For the text-containing cell, return its midpoint in (x, y) coordinate format. 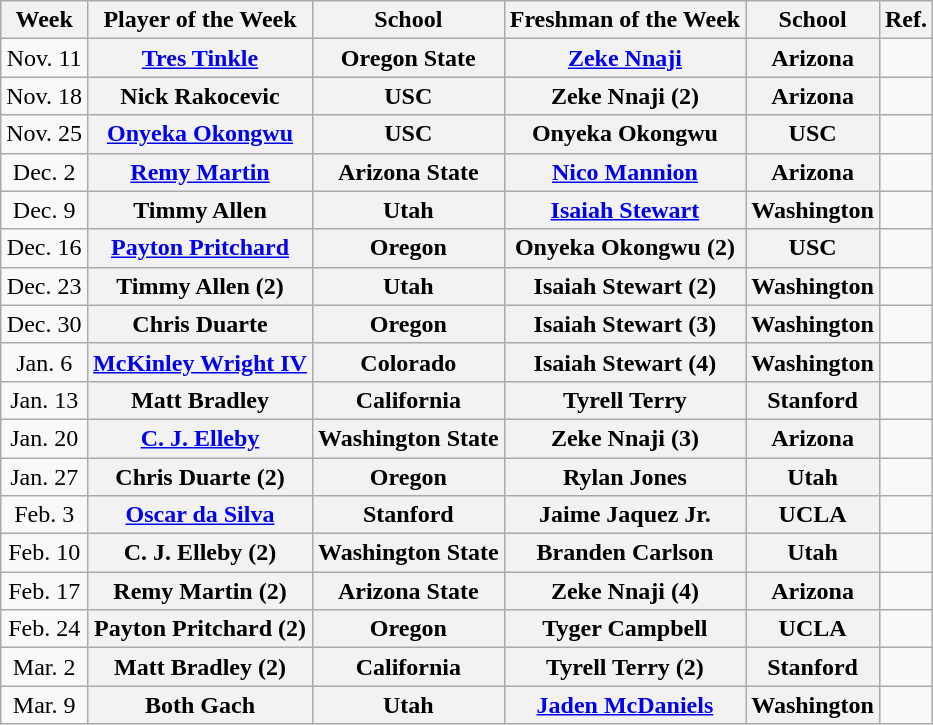
Nico Mannion (625, 172)
Chris Duarte (200, 324)
Tyger Campbell (625, 629)
Jaime Jaquez Jr. (625, 515)
Nov. 11 (44, 58)
Rylan Jones (625, 477)
Freshman of the Week (625, 20)
Jan. 20 (44, 438)
Tyrell Terry (625, 400)
Player of the Week (200, 20)
Dec. 23 (44, 286)
Dec. 2 (44, 172)
Feb. 17 (44, 591)
Dec. 30 (44, 324)
Week (44, 20)
Dec. 9 (44, 210)
Feb. 3 (44, 515)
Ref. (906, 20)
Payton Pritchard (2) (200, 629)
McKinley Wright IV (200, 362)
Jan. 6 (44, 362)
Remy Martin (2) (200, 591)
Isaiah Stewart (2) (625, 286)
Mar. 9 (44, 705)
Jan. 13 (44, 400)
Colorado (408, 362)
Remy Martin (200, 172)
Nov. 18 (44, 96)
Branden Carlson (625, 553)
Oregon State (408, 58)
Nick Rakocevic (200, 96)
Both Gach (200, 705)
Tyrell Terry (2) (625, 667)
Nov. 25 (44, 134)
Mar. 2 (44, 667)
Matt Bradley (2) (200, 667)
Jaden McDaniels (625, 705)
Timmy Allen (2) (200, 286)
Zeke Nnaji (625, 58)
C. J. Elleby (2) (200, 553)
Chris Duarte (2) (200, 477)
C. J. Elleby (200, 438)
Timmy Allen (200, 210)
Onyeka Okongwu (2) (625, 248)
Dec. 16 (44, 248)
Zeke Nnaji (4) (625, 591)
Matt Bradley (200, 400)
Payton Pritchard (200, 248)
Feb. 24 (44, 629)
Oscar da Silva (200, 515)
Zeke Nnaji (3) (625, 438)
Feb. 10 (44, 553)
Zeke Nnaji (2) (625, 96)
Tres Tinkle (200, 58)
Jan. 27 (44, 477)
Isaiah Stewart (4) (625, 362)
Isaiah Stewart (625, 210)
Isaiah Stewart (3) (625, 324)
